Pinpoint the cell where the given text exists, returning its (X, Y) midpoint coordinate. 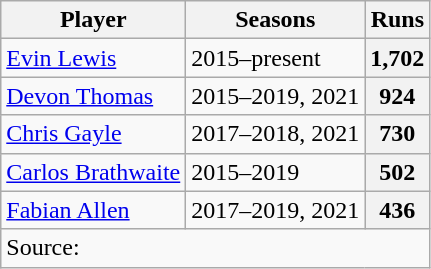
Runs (398, 20)
2017–2019, 2021 (276, 210)
2015–2019 (276, 172)
Seasons (276, 20)
Player (94, 20)
924 (398, 96)
2017–2018, 2021 (276, 134)
Fabian Allen (94, 210)
2015–2019, 2021 (276, 96)
1,702 (398, 58)
Carlos Brathwaite (94, 172)
Devon Thomas (94, 96)
436 (398, 210)
2015–present (276, 58)
730 (398, 134)
Chris Gayle (94, 134)
502 (398, 172)
Source: (216, 248)
Evin Lewis (94, 58)
